Pinpoint the cell where the given text exists, returning its [X, Y] midpoint coordinate. 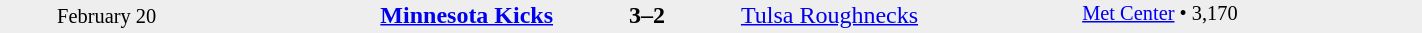
3–2 [648, 15]
Tulsa Roughnecks [910, 15]
February 20 [106, 16]
Minnesota Kicks [384, 15]
Met Center • 3,170 [1252, 16]
